Return [x, y] of the center of cell containing provided text 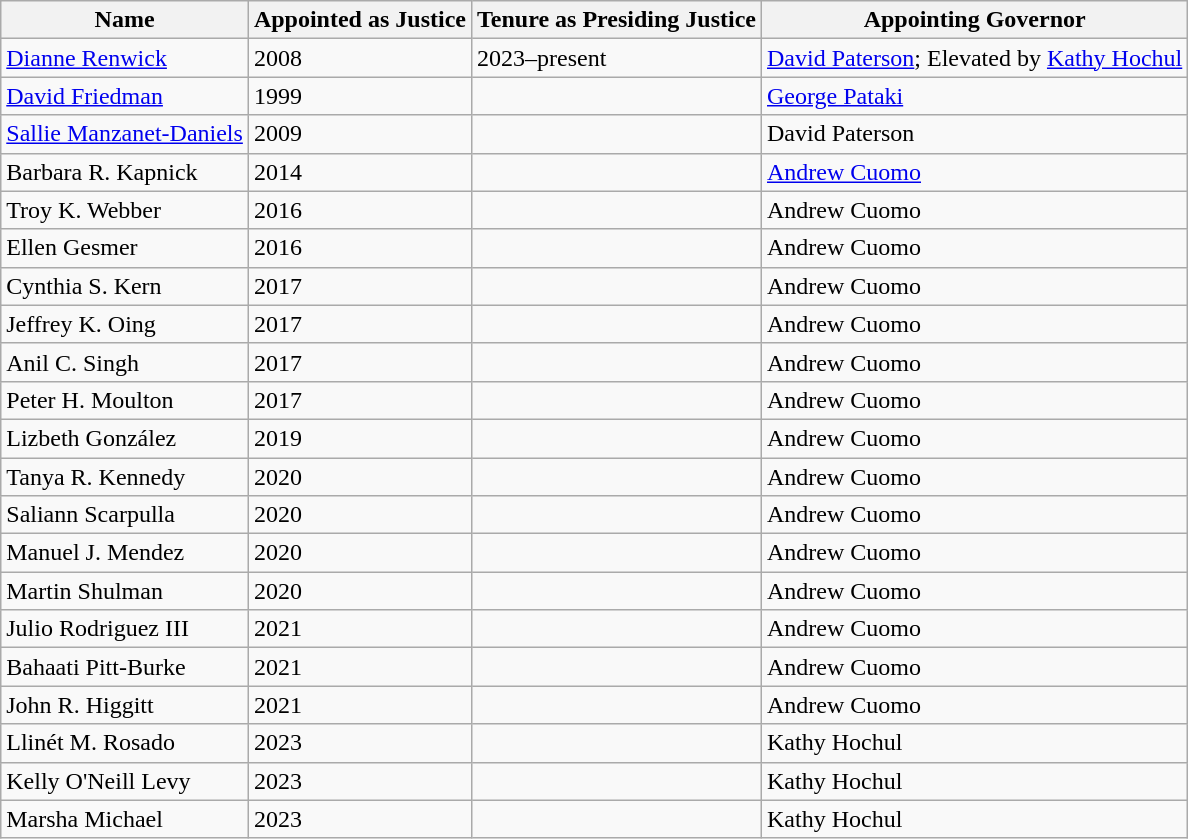
Dianne Renwick [125, 58]
David Paterson; Elevated by Kathy Hochul [974, 58]
Llinét M. Rosado [125, 743]
2008 [360, 58]
2009 [360, 134]
Kelly O'Neill Levy [125, 781]
Sallie Manzanet-Daniels [125, 134]
Lizbeth González [125, 438]
Cynthia S. Kern [125, 286]
2014 [360, 172]
David Paterson [974, 134]
Barbara R. Kapnick [125, 172]
George Pataki [974, 96]
David Friedman [125, 96]
Bahaati Pitt-Burke [125, 667]
Tenure as Presiding Justice [616, 20]
Martin Shulman [125, 591]
Jeffrey K. Oing [125, 324]
Tanya R. Kennedy [125, 477]
2023–present [616, 58]
John R. Higgitt [125, 705]
Appointing Governor [974, 20]
Anil C. Singh [125, 362]
Ellen Gesmer [125, 248]
2019 [360, 438]
Saliann Scarpulla [125, 515]
Troy K. Webber [125, 210]
Marsha Michael [125, 819]
Manuel J. Mendez [125, 553]
Appointed as Justice [360, 20]
Peter H. Moulton [125, 400]
Name [125, 20]
Julio Rodriguez III [125, 629]
1999 [360, 96]
